Capture the cell that displays the provided text and extract its (x, y) central coordinate. 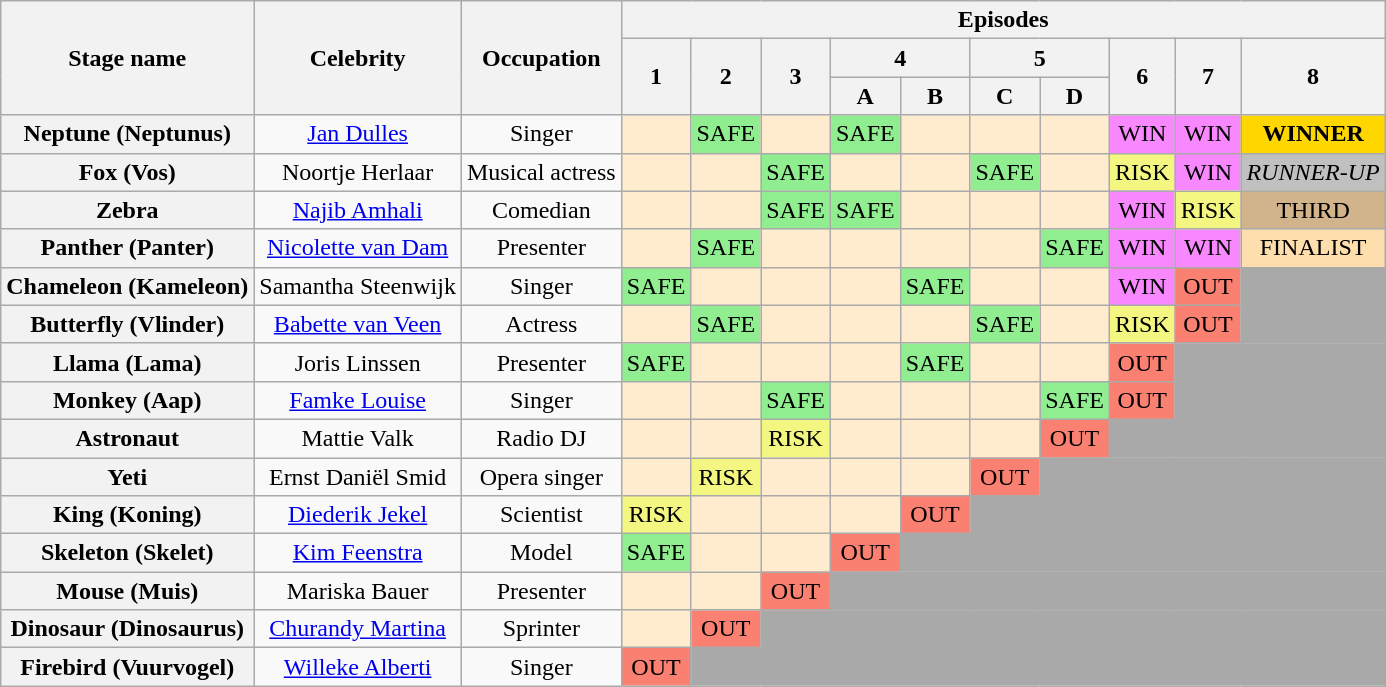
Yeti (128, 477)
Sprinter (541, 629)
Occupation (541, 58)
Skeleton (Skelet) (128, 553)
Dinosaur (Dinosaurus) (128, 629)
Willeke Alberti (358, 667)
Neptune (Neptunus) (128, 134)
Radio DJ (541, 438)
Nicolette van Dam (358, 248)
Samantha Steenwijk (358, 286)
Joris Linssen (358, 362)
B (935, 96)
King (Koning) (128, 515)
RUNNER-UP (1313, 172)
Ernst Daniël Smid (358, 477)
6 (1142, 77)
Noortje Herlaar (358, 172)
2 (726, 77)
Babette van Veen (358, 324)
Najib Amhali (358, 210)
5 (1040, 58)
Diederik Jekel (358, 515)
Comedian (541, 210)
Kim Feenstra (358, 553)
1 (656, 77)
Chameleon (Kameleon) (128, 286)
Astronaut (128, 438)
Episodes (1003, 20)
Panther (Panter) (128, 248)
4 (900, 58)
C (1005, 96)
Celebrity (358, 58)
Butterfly (Vlinder) (128, 324)
Stage name (128, 58)
Llama (Lama) (128, 362)
Mouse (Muis) (128, 591)
Firebird (Vuurvogel) (128, 667)
D (1075, 96)
Zebra (128, 210)
7 (1208, 77)
Mariska Bauer (358, 591)
Mattie Valk (358, 438)
8 (1313, 77)
Opera singer (541, 477)
Jan Dulles (358, 134)
Famke Louise (358, 400)
Actress (541, 324)
A (865, 96)
Fox (Vos) (128, 172)
Monkey (Aap) (128, 400)
THIRD (1313, 210)
Model (541, 553)
FINALIST (1313, 248)
3 (796, 77)
Churandy Martina (358, 629)
Musical actress (541, 172)
WINNER (1313, 134)
Scientist (541, 515)
